Identify which cell holds the provided text, then report its [x, y] central coordinate. 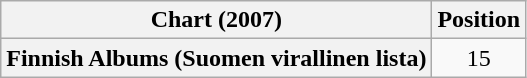
Finnish Albums (Suomen virallinen lista) [216, 58]
Chart (2007) [216, 20]
Position [479, 20]
15 [479, 58]
